Extract the [X, Y] coordinate from the center of the cell holding the provided text.  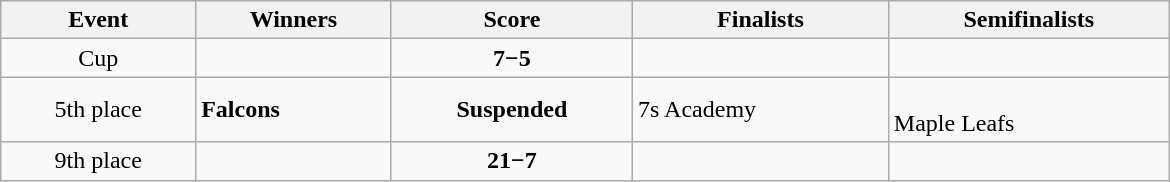
21−7 [512, 161]
Score [512, 20]
Cup [98, 58]
Finalists [761, 20]
Suspended [512, 110]
5th place [98, 110]
Winners [294, 20]
Falcons [294, 110]
Maple Leafs [1028, 110]
7s Academy [761, 110]
Semifinalists [1028, 20]
7−5 [512, 58]
Event [98, 20]
9th place [98, 161]
